Scan for the cell matching the given text and deliver its [X, Y] coordinate at center. 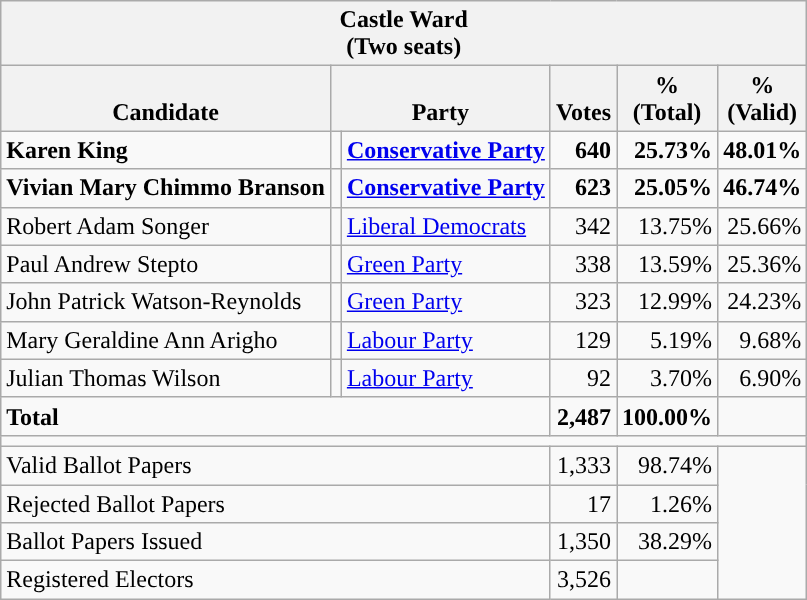
640 [583, 150]
Vivian Mary Chimmo Branson [166, 188]
6.90% [762, 378]
12.99% [668, 302]
342 [583, 226]
25.05% [668, 188]
5.19% [668, 340]
Ballot Papers Issued [276, 542]
46.74% [762, 188]
25.73% [668, 150]
John Patrick Watson-Reynolds [166, 302]
1.26% [668, 503]
Party [440, 98]
24.23% [762, 302]
100.00% [668, 416]
Mary Geraldine Ann Arigho [166, 340]
48.01% [762, 150]
92 [583, 378]
1,333 [583, 465]
9.68% [762, 340]
Robert Adam Songer [166, 226]
17 [583, 503]
13.59% [668, 264]
Total [276, 416]
Registered Electors [276, 580]
3.70% [668, 378]
323 [583, 302]
Paul Andrew Stepto [166, 264]
Liberal Democrats [446, 226]
25.36% [762, 264]
129 [583, 340]
Rejected Ballot Papers [276, 503]
623 [583, 188]
Candidate [166, 98]
1,350 [583, 542]
Votes [583, 98]
38.29% [668, 542]
Castle Ward(Two seats) [404, 34]
3,526 [583, 580]
25.66% [762, 226]
98.74% [668, 465]
Valid Ballot Papers [276, 465]
Julian Thomas Wilson [166, 378]
Karen King [166, 150]
%(Valid) [762, 98]
338 [583, 264]
%(Total) [668, 98]
2,487 [583, 416]
13.75% [668, 226]
